Identify which cell holds the provided text, then report its [X, Y] central coordinate. 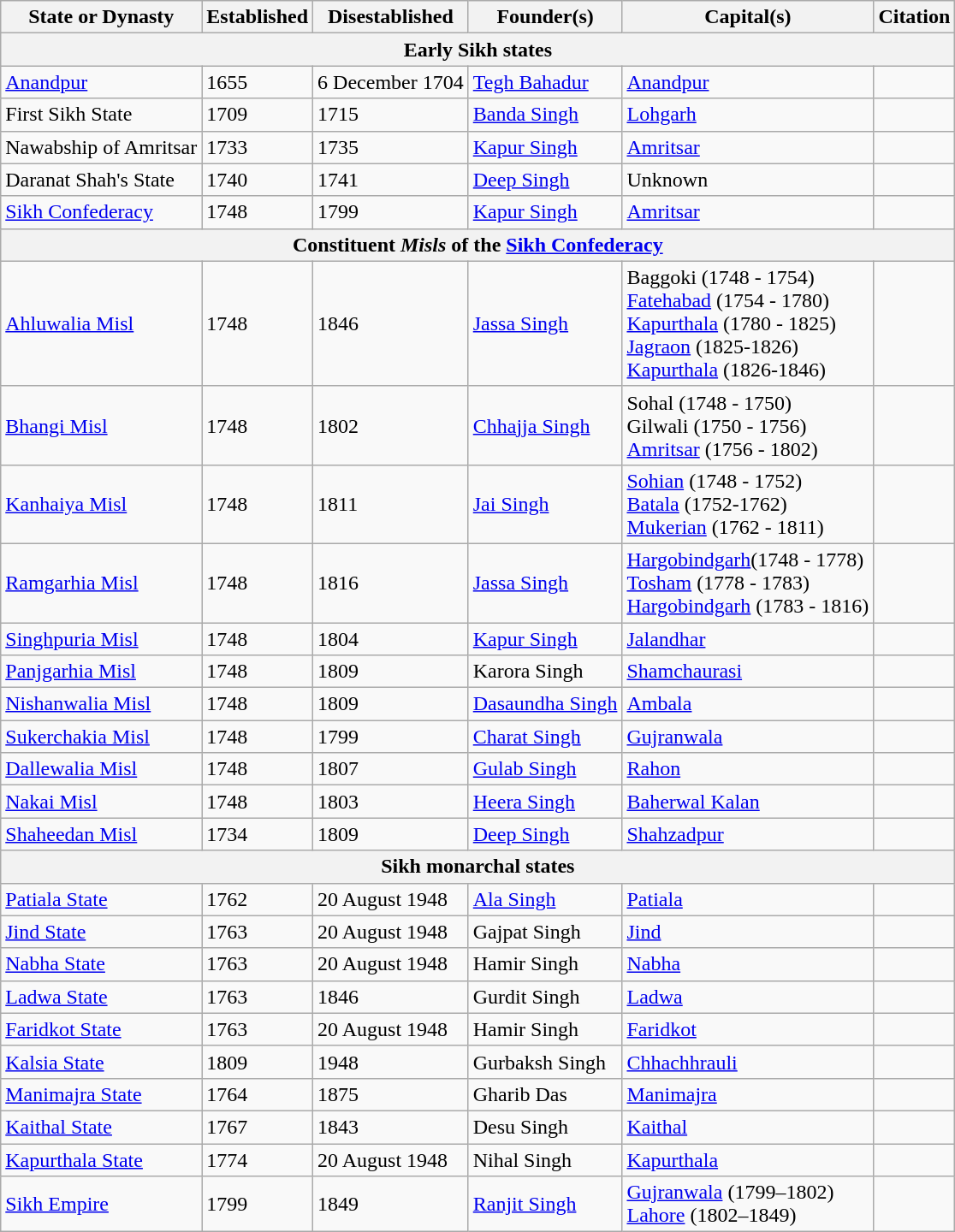
Manimajra [748, 1094]
Chhajja Singh [545, 425]
Baggoki (1748 - 1754)Fatehabad (1754 - 1780)Kapurthala (1780 - 1825)Jagraon (1825-1826)Kapurthala (1826-1846) [748, 323]
Sikh Empire [101, 1205]
Capital(s) [748, 17]
Faridkot [748, 1029]
Panjgarhia Misl [101, 672]
Faridkot State [101, 1029]
Ramgarhia Misl [101, 583]
1843 [391, 1127]
Patiala [748, 899]
Karora Singh [545, 672]
Hargobindgarh(1748 - 1778)Tosham (1778 - 1783)Hargobindgarh (1783 - 1816) [748, 583]
Gujranwala (1799–1802)Lahore (1802–1849) [748, 1205]
Shamchaurasi [748, 672]
1816 [391, 583]
Unknown [748, 180]
Shaheedan Misl [101, 834]
Banda Singh [545, 115]
Ambala [748, 704]
Gharib Das [545, 1094]
1735 [391, 147]
Jind State [101, 932]
Sikh Confederacy [101, 212]
Early Sikh states [478, 50]
Citation [914, 17]
Dallewalia Misl [101, 769]
Ladwa State [101, 997]
Shahzadpur [748, 834]
Jind [748, 932]
Singhpuria Misl [101, 639]
1715 [391, 115]
Ranjit Singh [545, 1205]
Gulab Singh [545, 769]
Jalandhar [748, 639]
Chhachhrauli [748, 1062]
Kalsia State [101, 1062]
Established [258, 17]
Ala Singh [545, 899]
Sikh monarchal states [478, 867]
Lohgarh [748, 115]
1762 [258, 899]
1767 [258, 1127]
Nawabship of Amritsar [101, 147]
Kaithal State [101, 1127]
1802 [391, 425]
Kaithal [748, 1127]
Constituent Misls of the Sikh Confederacy [478, 245]
1804 [391, 639]
Daranat Shah's State [101, 180]
Gajpat Singh [545, 932]
Bhangi Misl [101, 425]
Baherwal Kalan [748, 802]
1811 [391, 504]
Kapurthala State [101, 1159]
1875 [391, 1094]
1774 [258, 1159]
Disestablished [391, 17]
Gujranwala [748, 737]
Nabha [748, 964]
Dasaundha Singh [545, 704]
Nakai Misl [101, 802]
6 December 1704 [391, 82]
Ahluwalia Misl [101, 323]
Sohal (1748 - 1750)Gilwali (1750 - 1756)Amritsar (1756 - 1802) [748, 425]
Nishanwalia Misl [101, 704]
1948 [391, 1062]
Founder(s) [545, 17]
1741 [391, 180]
1733 [258, 147]
First Sikh State [101, 115]
Nabha State [101, 964]
Charat Singh [545, 737]
1655 [258, 82]
Ladwa [748, 997]
Sukerchakia Misl [101, 737]
Patiala State [101, 899]
Rahon [748, 769]
Gurbaksh Singh [545, 1062]
1764 [258, 1094]
Jai Singh [545, 504]
Manimajra State [101, 1094]
Kapurthala [748, 1159]
1849 [391, 1205]
Desu Singh [545, 1127]
1803 [391, 802]
1709 [258, 115]
Heera Singh [545, 802]
1740 [258, 180]
Sohian (1748 - 1752)Batala (1752-1762)Mukerian (1762 - 1811) [748, 504]
1807 [391, 769]
Kanhaiya Misl [101, 504]
State or Dynasty [101, 17]
1734 [258, 834]
Gurdit Singh [545, 997]
Tegh Bahadur [545, 82]
Nihal Singh [545, 1159]
